Determine the (x, y) coordinate at the center of the cell enclosing the given text.  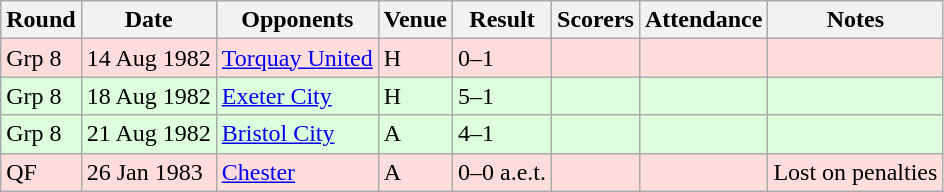
Result (502, 20)
Exeter City (297, 96)
21 Aug 1982 (148, 134)
Date (148, 20)
14 Aug 1982 (148, 58)
Lost on penalties (856, 172)
Torquay United (297, 58)
Round (41, 20)
0–1 (502, 58)
18 Aug 1982 (148, 96)
Notes (856, 20)
Venue (415, 20)
26 Jan 1983 (148, 172)
Scorers (596, 20)
5–1 (502, 96)
Chester (297, 172)
Attendance (703, 20)
Opponents (297, 20)
QF (41, 172)
4–1 (502, 134)
0–0 a.e.t. (502, 172)
Bristol City (297, 134)
